Identify which cell holds the provided text, then report its (X, Y) central coordinate. 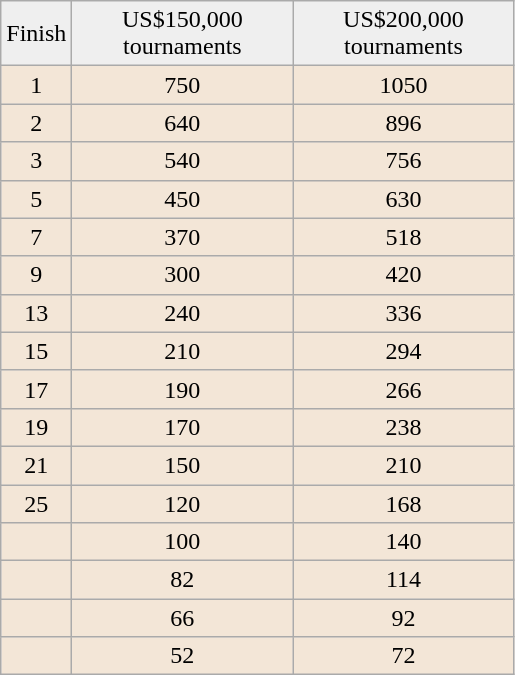
92 (404, 618)
750 (182, 85)
Finish (36, 34)
13 (36, 313)
336 (404, 313)
170 (182, 427)
5 (36, 199)
150 (182, 465)
300 (182, 275)
100 (182, 542)
238 (404, 427)
540 (182, 161)
140 (404, 542)
US$200,000tournaments (404, 34)
896 (404, 123)
190 (182, 389)
US$150,000tournaments (182, 34)
640 (182, 123)
114 (404, 580)
7 (36, 237)
240 (182, 313)
9 (36, 275)
19 (36, 427)
370 (182, 237)
420 (404, 275)
120 (182, 503)
82 (182, 580)
630 (404, 199)
2 (36, 123)
17 (36, 389)
52 (182, 656)
15 (36, 351)
1 (36, 85)
294 (404, 351)
1050 (404, 85)
266 (404, 389)
25 (36, 503)
66 (182, 618)
72 (404, 656)
168 (404, 503)
756 (404, 161)
450 (182, 199)
3 (36, 161)
518 (404, 237)
21 (36, 465)
